Determine the [X, Y] coordinate at the center of the cell enclosing the given text.  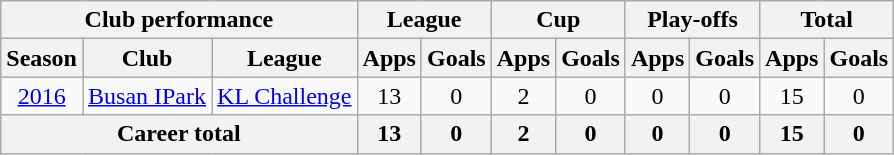
Club [146, 58]
KL Challenge [284, 96]
Cup [558, 20]
Play-offs [692, 20]
Total [827, 20]
Career total [179, 134]
Season [42, 58]
Busan IPark [146, 96]
Club performance [179, 20]
2016 [42, 96]
